Identify which cell holds the provided text, then report its (x, y) central coordinate. 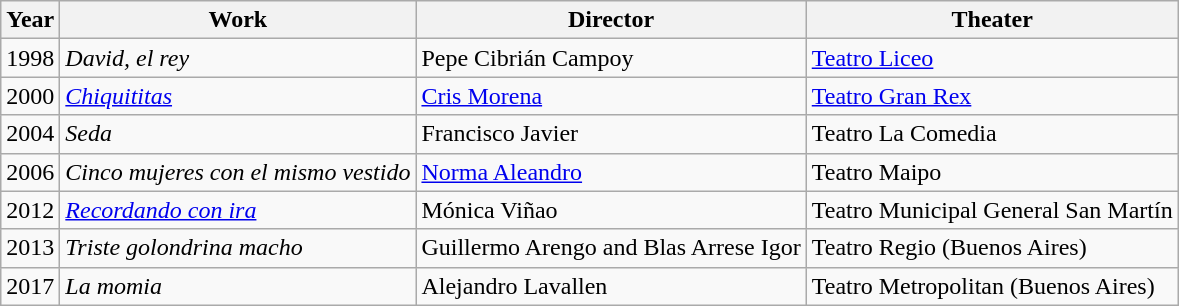
Pepe Cibrián Campoy (611, 58)
2013 (30, 248)
Teatro Regio (Buenos Aires) (992, 248)
Guillermo Arengo and Blas Arrese Igor (611, 248)
La momia (238, 286)
Cris Morena (611, 96)
Mónica Viñao (611, 210)
Seda (238, 134)
David, el rey (238, 58)
Cinco mujeres con el mismo vestido (238, 172)
2006 (30, 172)
Theater (992, 20)
1998 (30, 58)
Director (611, 20)
Chiquititas (238, 96)
Year (30, 20)
Francisco Javier (611, 134)
Teatro La Comedia (992, 134)
Alejandro Lavallen (611, 286)
Teatro Metropolitan (Buenos Aires) (992, 286)
2004 (30, 134)
Teatro Maipo (992, 172)
Recordando con ira (238, 210)
Triste golondrina macho (238, 248)
2012 (30, 210)
2017 (30, 286)
Teatro Municipal General San Martín (992, 210)
Work (238, 20)
Teatro Gran Rex (992, 96)
Norma Aleandro (611, 172)
2000 (30, 96)
Teatro Liceo (992, 58)
